Locate the cell with the specified text and output its (X, Y) center coordinate. 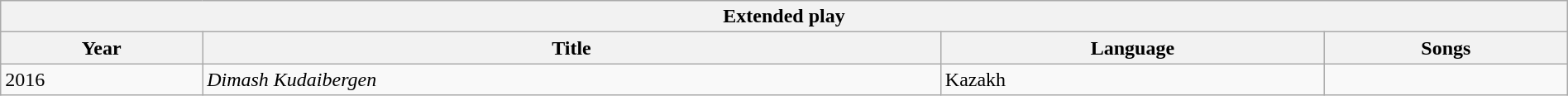
Year (102, 48)
Language (1132, 48)
Dimash Kudaibergen (572, 79)
Songs (1446, 48)
Title (572, 48)
2016 (102, 79)
Extended play (784, 17)
Kazakh (1132, 79)
